Locate the cell with the specified text and output its [X, Y] center coordinate. 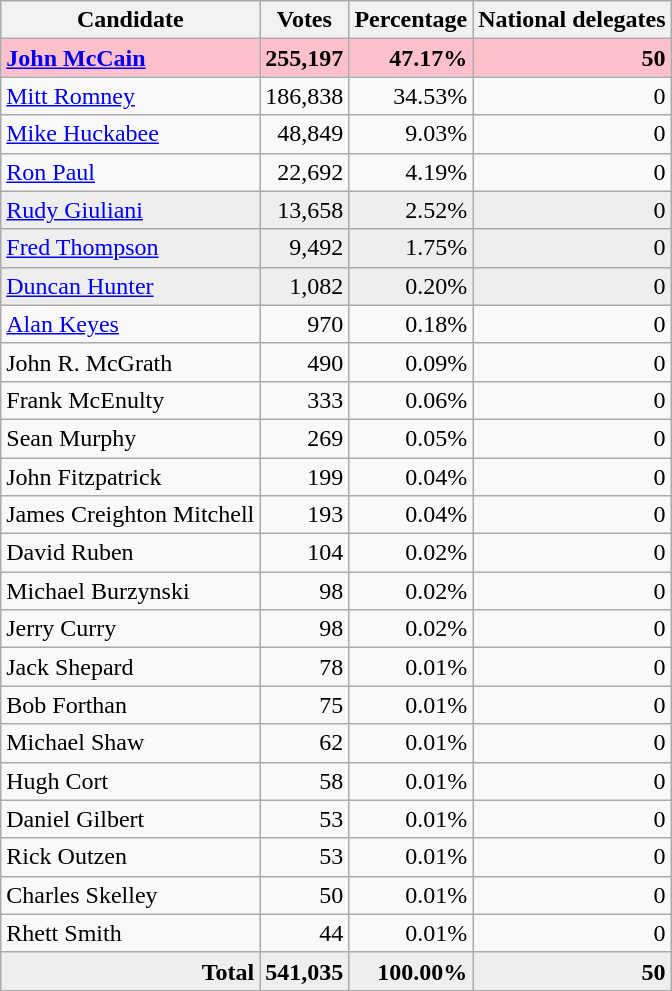
Jack Shepard [130, 667]
9,492 [304, 248]
James Creighton Mitchell [130, 515]
John Fitzpatrick [130, 477]
269 [304, 438]
Percentage [411, 20]
Hugh Cort [130, 781]
100.00% [411, 971]
970 [304, 324]
0.18% [411, 324]
78 [304, 667]
62 [304, 743]
Fred Thompson [130, 248]
22,692 [304, 172]
Candidate [130, 20]
186,838 [304, 96]
Ron Paul [130, 172]
Total [130, 971]
John McCain [130, 58]
Charles Skelley [130, 895]
0.05% [411, 438]
Votes [304, 20]
255,197 [304, 58]
490 [304, 362]
4.19% [411, 172]
193 [304, 515]
2.52% [411, 210]
Rudy Giuliani [130, 210]
Michael Shaw [130, 743]
1.75% [411, 248]
National delegates [572, 20]
333 [304, 400]
Frank McEnulty [130, 400]
0.09% [411, 362]
541,035 [304, 971]
Jerry Curry [130, 629]
David Ruben [130, 553]
104 [304, 553]
44 [304, 933]
Rhett Smith [130, 933]
Michael Burzynski [130, 591]
48,849 [304, 134]
John R. McGrath [130, 362]
Rick Outzen [130, 857]
199 [304, 477]
13,658 [304, 210]
Mike Huckabee [130, 134]
75 [304, 705]
0.20% [411, 286]
34.53% [411, 96]
Sean Murphy [130, 438]
1,082 [304, 286]
Duncan Hunter [130, 286]
Daniel Gilbert [130, 819]
Mitt Romney [130, 96]
Alan Keyes [130, 324]
0.06% [411, 400]
9.03% [411, 134]
47.17% [411, 58]
Bob Forthan [130, 705]
58 [304, 781]
